Detect which cell encompasses the target text, then output its (X, Y) center coordinate. 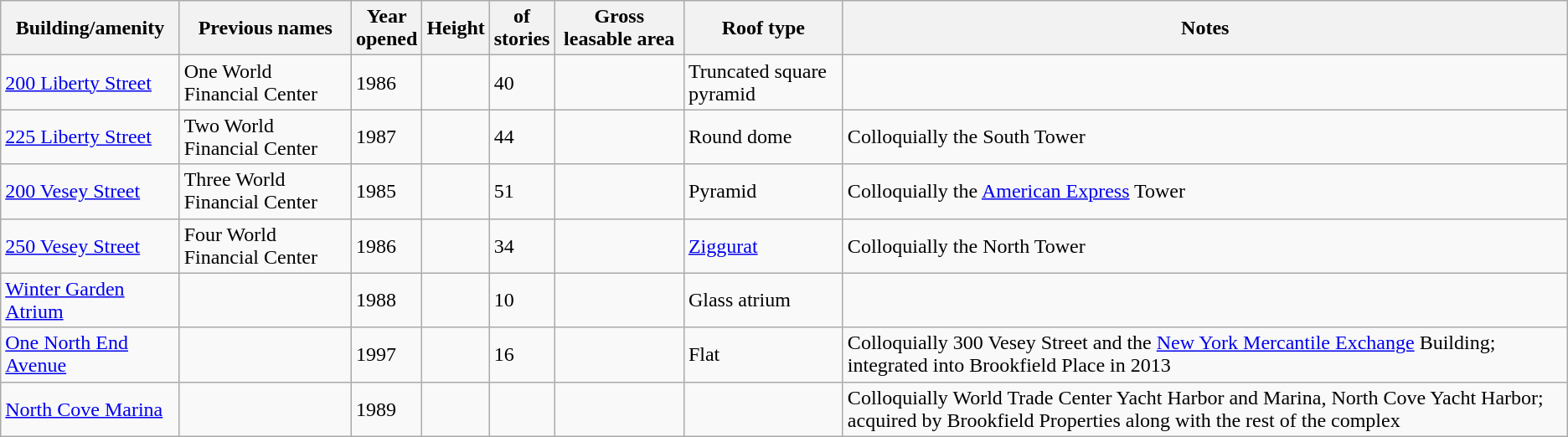
Colloquially 300 Vesey Street and the New York Mercantile Exchange Building; integrated into Brookfield Place in 2013 (1204, 355)
1988 (386, 300)
Previous names (265, 28)
Roof type (763, 28)
225 Liberty Street (90, 137)
200 Liberty Street (90, 82)
Two World Financial Center (265, 137)
Truncated square pyramid (763, 82)
44 (522, 137)
Colloquially the South Tower (1204, 137)
Winter Garden Atrium (90, 300)
Pyramid (763, 191)
North Cove Marina (90, 409)
Height (456, 28)
Yearopened (386, 28)
10 (522, 300)
One World Financial Center (265, 82)
Notes (1204, 28)
16 (522, 355)
1997 (386, 355)
Building/amenity (90, 28)
Ziggurat (763, 246)
1989 (386, 409)
1987 (386, 137)
One North End Avenue (90, 355)
Three World Financial Center (265, 191)
Flat (763, 355)
34 (522, 246)
Colloquially the North Tower (1204, 246)
Gross leasable area (619, 28)
Four World Financial Center (265, 246)
51 (522, 191)
Round dome (763, 137)
1985 (386, 191)
Glass atrium (763, 300)
250 Vesey Street (90, 246)
40 (522, 82)
200 Vesey Street (90, 191)
Colloquially the American Express Tower (1204, 191)
ofstories (522, 28)
